Search for the cell housing the specified text and yield its [x, y] center coordinate. 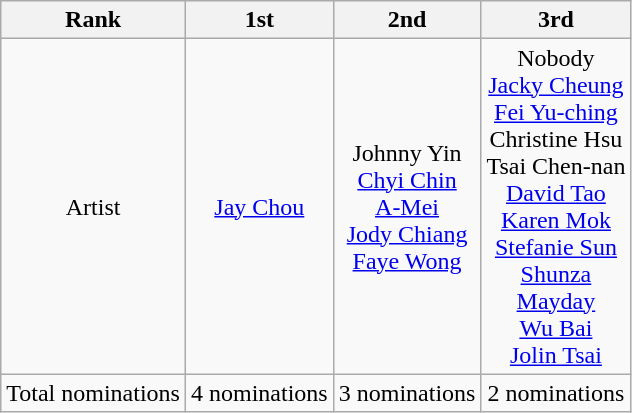
Artist [94, 206]
Johnny YinChyi ChinA-MeiJody ChiangFaye Wong [407, 206]
2 nominations [556, 393]
2nd [407, 20]
Jay Chou [259, 206]
Total nominations [94, 393]
Rank [94, 20]
4 nominations [259, 393]
1st [259, 20]
3rd [556, 20]
NobodyJacky CheungFei Yu-chingChristine HsuTsai Chen-nanDavid TaoKaren MokStefanie SunShunzaMaydayWu BaiJolin Tsai [556, 206]
3 nominations [407, 393]
